Return [x, y] of the center of cell containing provided text 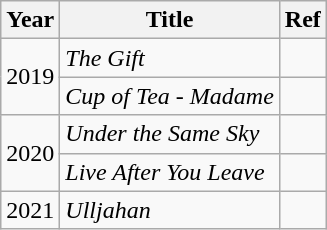
2021 [30, 210]
Year [30, 20]
Ref [302, 20]
Under the Same Sky [170, 134]
Cup of Tea - Madame [170, 96]
The Gift [170, 58]
2019 [30, 77]
Title [170, 20]
2020 [30, 153]
Live After You Leave [170, 172]
Ulljahan [170, 210]
